Determine the [X, Y] coordinate at the center of the cell enclosing the given text.  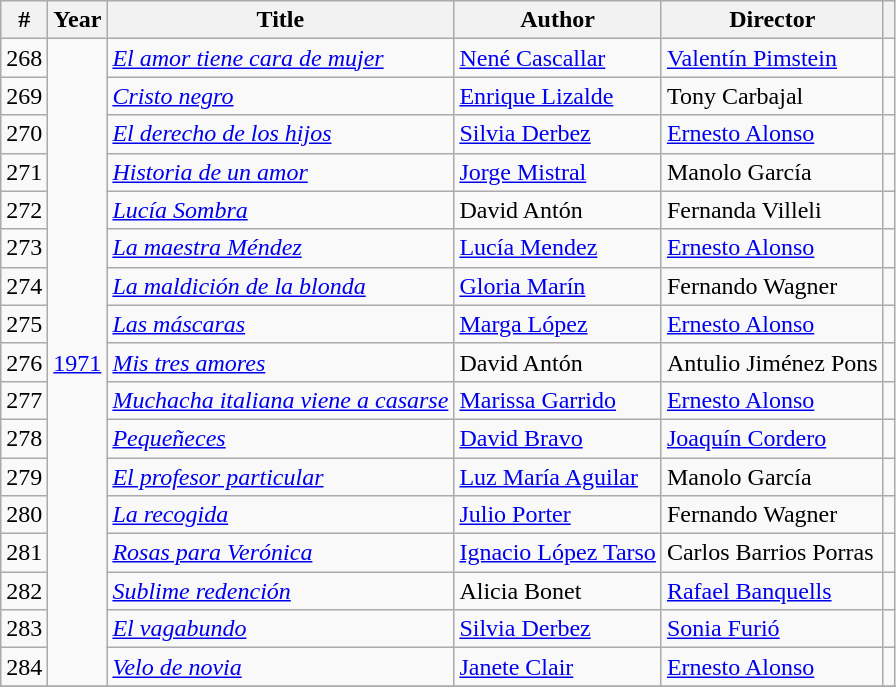
Historia de un amor [280, 172]
Lucía Mendez [558, 248]
Enrique Lizalde [558, 96]
Antulio Jiménez Pons [772, 362]
280 [24, 515]
Sonia Furió [772, 629]
Pequeñeces [280, 438]
282 [24, 591]
270 [24, 134]
273 [24, 248]
272 [24, 210]
283 [24, 629]
Director [772, 20]
Ignacio López Tarso [558, 553]
269 [24, 96]
Marga López [558, 324]
Tony Carbajal [772, 96]
Velo de novia [280, 667]
Joaquín Cordero [772, 438]
Rosas para Verónica [280, 553]
284 [24, 667]
271 [24, 172]
Alicia Bonet [558, 591]
Carlos Barrios Porras [772, 553]
Valentín Pimstein [772, 58]
274 [24, 286]
El derecho de los hijos [280, 134]
Rafael Banquells [772, 591]
279 [24, 477]
Cristo negro [280, 96]
Sublime redención [280, 591]
281 [24, 553]
Luz María Aguilar [558, 477]
Fernanda Villeli [772, 210]
La maestra Méndez [280, 248]
Julio Porter [558, 515]
David Bravo [558, 438]
1971 [78, 362]
# [24, 20]
El amor tiene cara de mujer [280, 58]
Muchacha italiana viene a casarse [280, 400]
278 [24, 438]
Gloria Marín [558, 286]
Mis tres amores [280, 362]
Jorge Mistral [558, 172]
Title [280, 20]
La maldición de la blonda [280, 286]
Las máscaras [280, 324]
Lucía Sombra [280, 210]
268 [24, 58]
277 [24, 400]
275 [24, 324]
Janete Clair [558, 667]
Marissa Garrido [558, 400]
Nené Cascallar [558, 58]
276 [24, 362]
Author [558, 20]
Year [78, 20]
El profesor particular [280, 477]
La recogida [280, 515]
El vagabundo [280, 629]
